Find where the given text appears and provide that cell's center as (X, Y) coordinate. 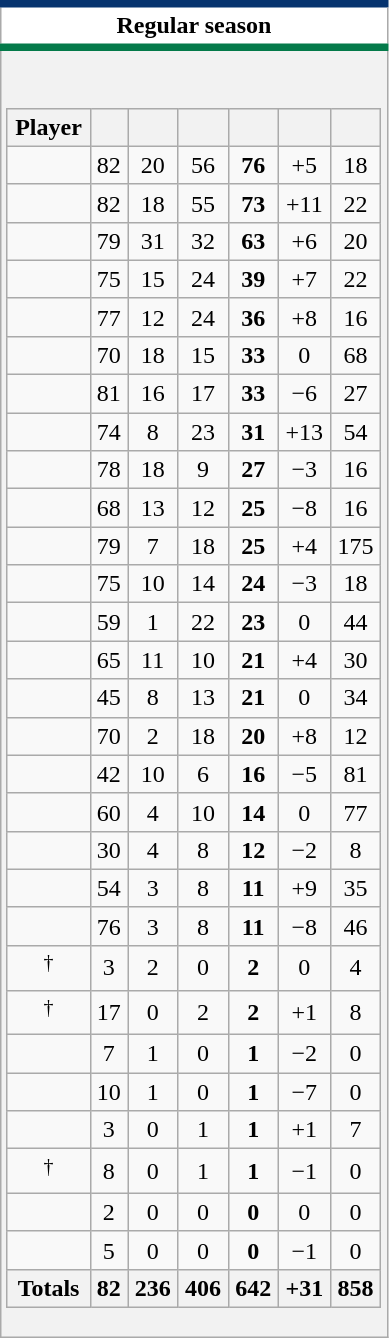
+13 (304, 432)
642 (253, 1288)
35 (355, 888)
406 (203, 1288)
−6 (304, 394)
32 (203, 241)
78 (108, 470)
175 (355, 546)
42 (108, 774)
+5 (304, 165)
+7 (304, 279)
858 (355, 1288)
73 (253, 203)
36 (253, 317)
59 (108, 622)
46 (355, 926)
60 (108, 812)
6 (203, 774)
5 (108, 1250)
9 (203, 470)
39 (253, 279)
44 (355, 622)
45 (108, 698)
55 (203, 203)
74 (108, 432)
+11 (304, 203)
−5 (304, 774)
65 (108, 660)
Player (48, 127)
+9 (304, 888)
63 (253, 241)
34 (355, 698)
+31 (304, 1288)
−7 (304, 1092)
236 (153, 1288)
Regular season (194, 26)
+6 (304, 241)
Totals (48, 1288)
56 (203, 165)
